Determine the [x, y] coordinate at the center of the cell enclosing the given text.  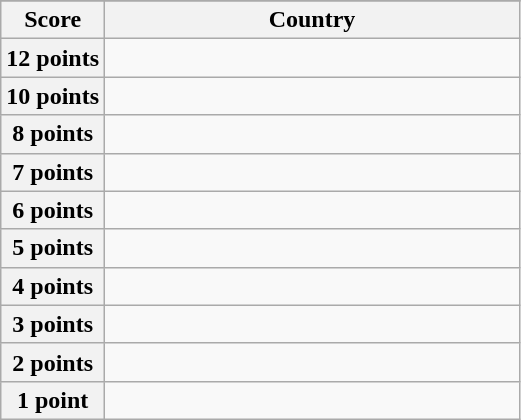
4 points [53, 286]
3 points [53, 324]
Score [53, 20]
10 points [53, 96]
5 points [53, 248]
6 points [53, 210]
8 points [53, 134]
Country [312, 20]
7 points [53, 172]
1 point [53, 400]
12 points [53, 58]
2 points [53, 362]
